For the text-containing cell, return its midpoint in (X, Y) coordinate format. 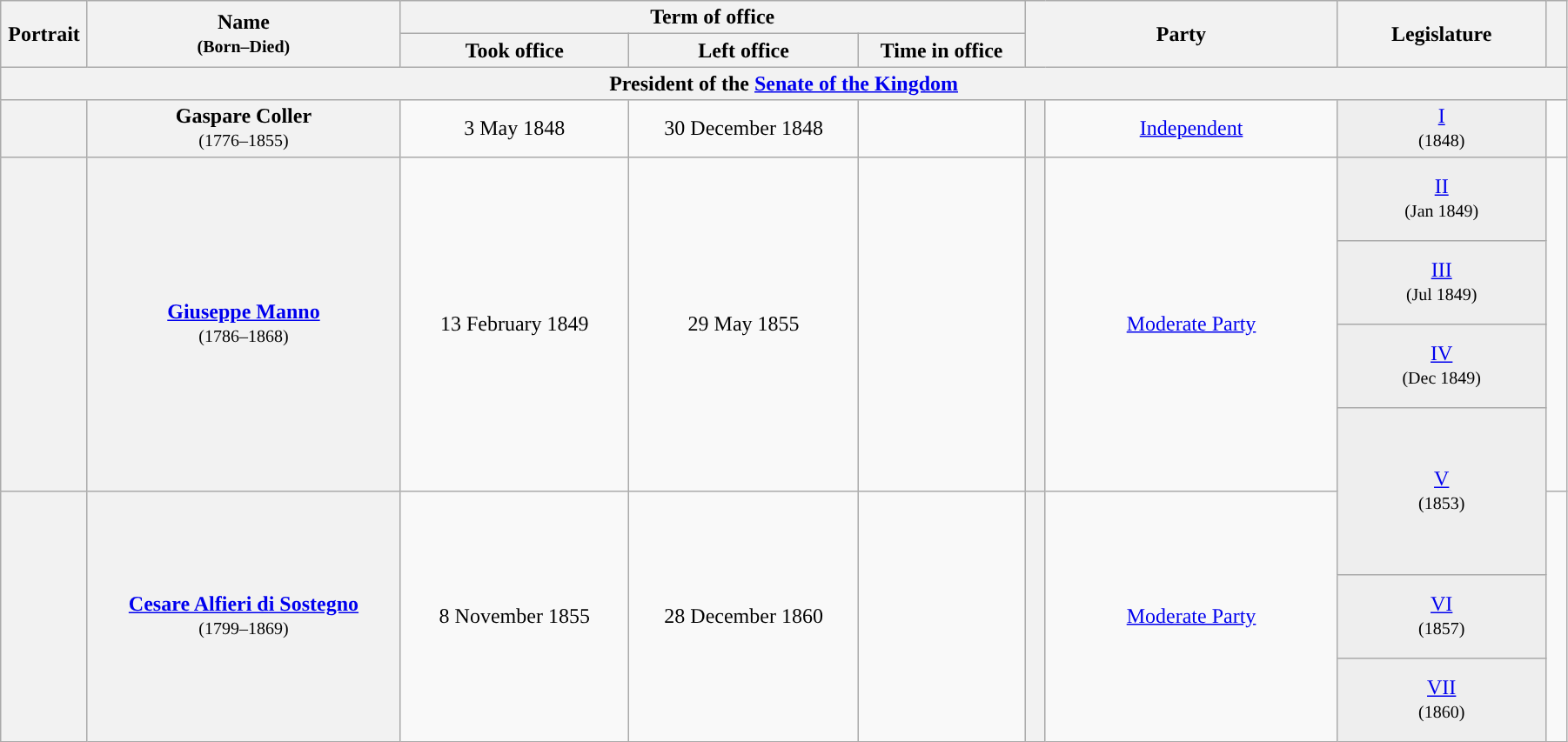
President of the Senate of the Kingdom (784, 84)
Took office (515, 50)
Legislature (1441, 34)
28 December 1860 (743, 616)
II(Jan 1849) (1441, 198)
30 December 1848 (743, 129)
Cesare Alfieri di Sostegno(1799–1869) (244, 616)
III(Jul 1849) (1441, 282)
Giuseppe Manno(1786–1868) (244, 324)
VII(1860) (1441, 699)
Party (1182, 34)
I(1848) (1441, 129)
V(1853) (1441, 491)
IV(Dec 1849) (1441, 365)
VI(1857) (1441, 616)
Left office (743, 50)
3 May 1848 (515, 129)
8 November 1855 (515, 616)
Gaspare Coller(1776–1855) (244, 129)
Time in office (941, 50)
Portrait (44, 34)
13 February 1849 (515, 324)
29 May 1855 (743, 324)
Name(Born–Died) (244, 34)
Term of office (713, 17)
Independent (1191, 129)
